For the text-containing cell, return its midpoint in [X, Y] coordinate format. 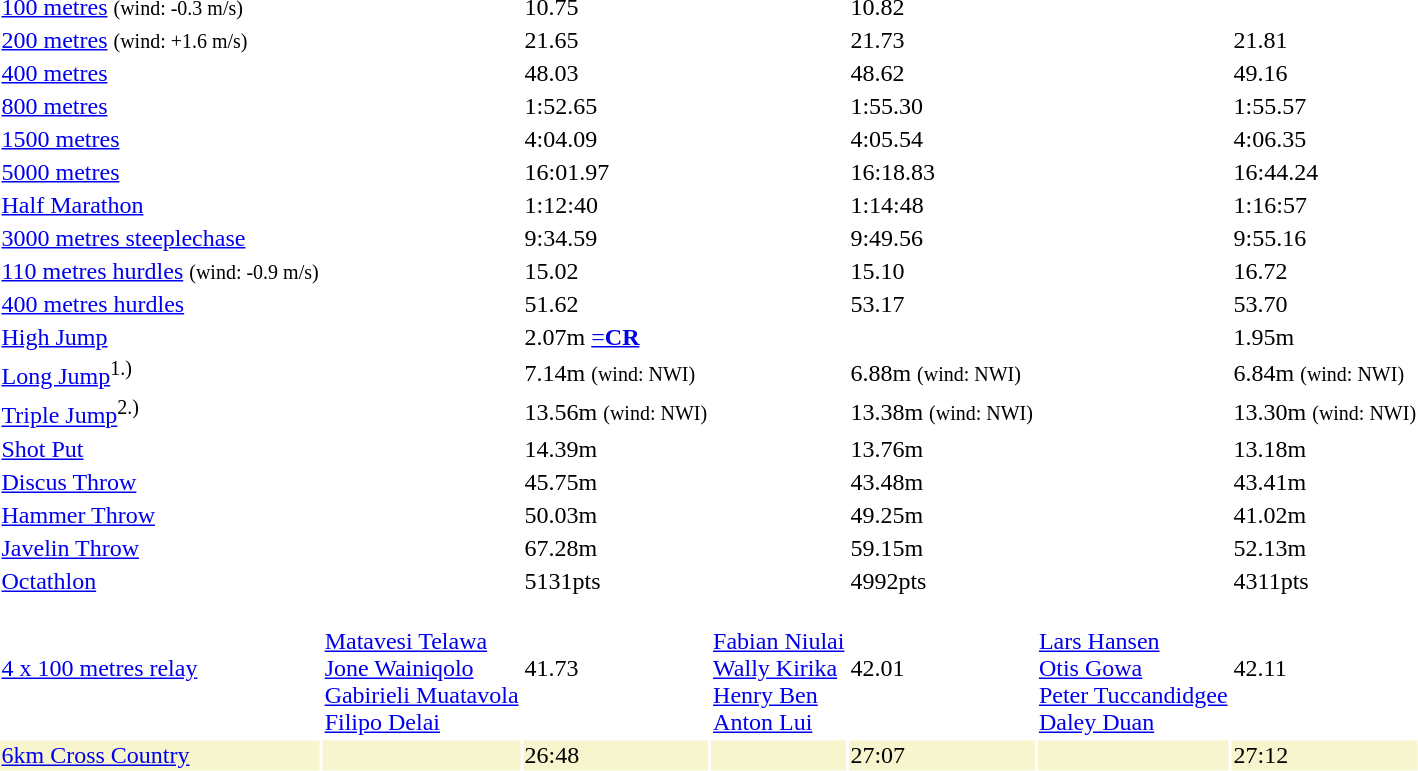
21.73 [942, 40]
2.07m =CR [616, 337]
53.17 [942, 304]
1:55.57 [1325, 106]
6.88m (wind: NWI) [942, 373]
49.25m [942, 515]
1.95m [1325, 337]
4:06.35 [1325, 139]
6km Cross Country [160, 755]
Fabian Niulai Wally Kirika Henry Ben Anton Lui [779, 668]
1500 metres [160, 139]
67.28m [616, 548]
49.16 [1325, 73]
Javelin Throw [160, 548]
Lars Hansen Otis Gowa Peter Tuccandidgee Daley Duan [1133, 668]
43.48m [942, 482]
26:48 [616, 755]
13.56m (wind: NWI) [616, 412]
21.65 [616, 40]
400 metres hurdles [160, 304]
4 x 100 metres relay [160, 668]
5131pts [616, 581]
Triple Jump2.) [160, 412]
9:34.59 [616, 238]
16:01.97 [616, 172]
4311pts [1325, 581]
59.15m [942, 548]
4:05.54 [942, 139]
9:55.16 [1325, 238]
16:44.24 [1325, 172]
51.62 [616, 304]
16.72 [1325, 271]
13.76m [942, 449]
16:18.83 [942, 172]
1:14:48 [942, 205]
14.39m [616, 449]
48.03 [616, 73]
13.18m [1325, 449]
13.38m (wind: NWI) [942, 412]
1:55.30 [942, 106]
27:07 [942, 755]
Matavesi Telawa Jone Wainiqolo Gabirieli Muatavola Filipo Delai [422, 668]
Hammer Throw [160, 515]
41.73 [616, 668]
400 metres [160, 73]
4:04.09 [616, 139]
13.30m (wind: NWI) [1325, 412]
27:12 [1325, 755]
5000 metres [160, 172]
1:52.65 [616, 106]
52.13m [1325, 548]
9:49.56 [942, 238]
45.75m [616, 482]
43.41m [1325, 482]
48.62 [942, 73]
4992pts [942, 581]
Long Jump1.) [160, 373]
50.03m [616, 515]
41.02m [1325, 515]
21.81 [1325, 40]
Discus Throw [160, 482]
53.70 [1325, 304]
3000 metres steeplechase [160, 238]
Half Marathon [160, 205]
Octathlon [160, 581]
42.11 [1325, 668]
1:12:40 [616, 205]
15.02 [616, 271]
High Jump [160, 337]
6.84m (wind: NWI) [1325, 373]
7.14m (wind: NWI) [616, 373]
800 metres [160, 106]
42.01 [942, 668]
110 metres hurdles (wind: -0.9 m/s) [160, 271]
200 metres (wind: +1.6 m/s) [160, 40]
15.10 [942, 271]
1:16:57 [1325, 205]
Shot Put [160, 449]
